Extract the (x, y) coordinate from the center of the cell holding the provided text.  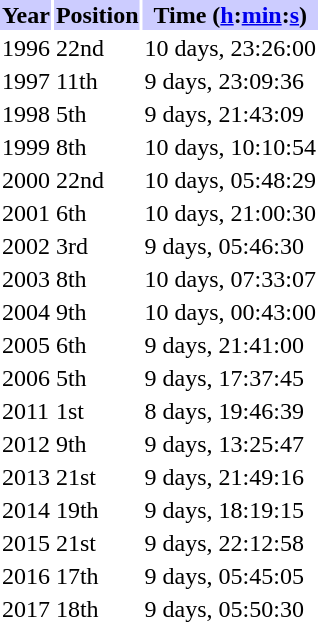
2012 (26, 444)
1997 (26, 81)
2016 (26, 576)
1999 (26, 147)
11th (97, 81)
10 days, 10:10:54 (230, 147)
9 days, 18:19:15 (230, 510)
2000 (26, 180)
2013 (26, 477)
9 days, 21:43:09 (230, 114)
2003 (26, 279)
10 days, 05:48:29 (230, 180)
2006 (26, 378)
9 days, 22:12:58 (230, 543)
10 days, 23:26:00 (230, 48)
10 days, 00:43:00 (230, 312)
19th (97, 510)
9 days, 21:41:00 (230, 345)
9 days, 05:45:05 (230, 576)
2001 (26, 213)
2002 (26, 246)
10 days, 07:33:07 (230, 279)
Position (97, 15)
9 days, 05:46:30 (230, 246)
17th (97, 576)
1998 (26, 114)
Year (26, 15)
2011 (26, 411)
9 days, 21:49:16 (230, 477)
9 days, 13:25:47 (230, 444)
2004 (26, 312)
2005 (26, 345)
1st (97, 411)
8 days, 19:46:39 (230, 411)
2015 (26, 543)
1996 (26, 48)
2014 (26, 510)
9 days, 17:37:45 (230, 378)
10 days, 21:00:30 (230, 213)
3rd (97, 246)
9 days, 23:09:36 (230, 81)
Time (h:min:s) (230, 15)
